Return [X, Y] of the center of cell containing provided text 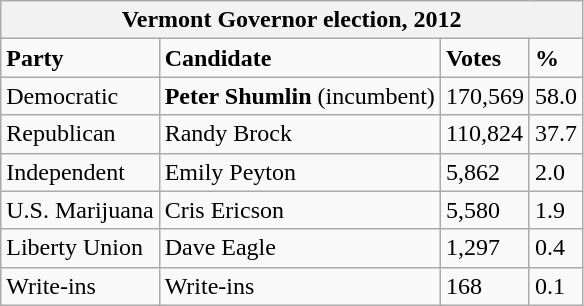
5,862 [484, 172]
Randy Brock [300, 134]
168 [484, 286]
Independent [80, 172]
2.0 [556, 172]
110,824 [484, 134]
58.0 [556, 96]
0.4 [556, 248]
Democratic [80, 96]
1.9 [556, 210]
Vermont Governor election, 2012 [292, 20]
Peter Shumlin (incumbent) [300, 96]
Votes [484, 58]
Dave Eagle [300, 248]
1,297 [484, 248]
37.7 [556, 134]
% [556, 58]
5,580 [484, 210]
Liberty Union [80, 248]
0.1 [556, 286]
Emily Peyton [300, 172]
U.S. Marijuana [80, 210]
Cris Ericson [300, 210]
Party [80, 58]
170,569 [484, 96]
Candidate [300, 58]
Republican [80, 134]
